Pinpoint the cell where the given text exists, returning its [X, Y] midpoint coordinate. 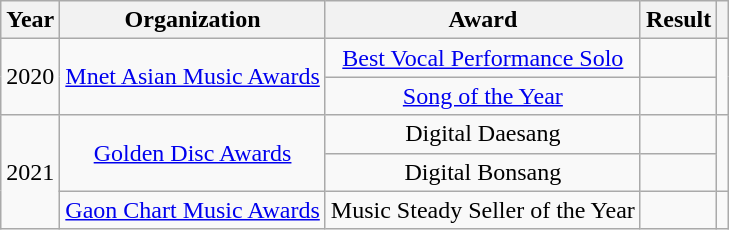
Mnet Asian Music Awards [193, 77]
Digital Daesang [482, 134]
2020 [30, 77]
Gaon Chart Music Awards [193, 210]
Award [482, 20]
Music Steady Seller of the Year [482, 210]
Organization [193, 20]
Digital Bonsang [482, 172]
Best Vocal Performance Solo [482, 58]
Golden Disc Awards [193, 153]
Song of the Year [482, 96]
2021 [30, 172]
Result [678, 20]
Year [30, 20]
